Output the [x, y] coordinate of the center of the cell containing the given text.  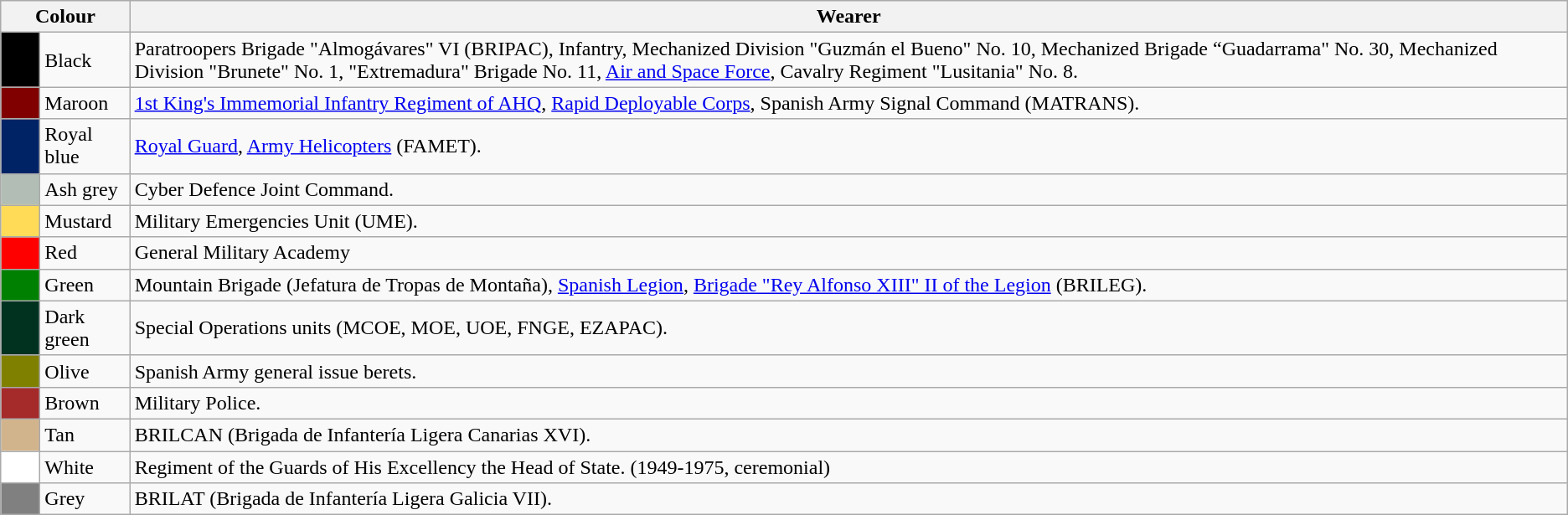
General Military Academy [848, 253]
BRILCAN (Brigada de Infantería Ligera Canarias XVI). [848, 435]
Tan [85, 435]
Regiment of the Guards of His Excellency the Head of State. (1949-1975, ceremonial) [848, 466]
Brown [85, 403]
Royal blue [85, 146]
Special Operations units (MCOE, MOE, UOE, FNGE, EZAPAC). [848, 328]
Maroon [85, 103]
Olive [85, 371]
Military Emergencies Unit (UME). [848, 221]
Ash grey [85, 189]
Royal Guard, Army Helicopters (FAMET). [848, 146]
Black [85, 60]
Green [85, 285]
Dark green [85, 328]
1st King's Immemorial Infantry Regiment of AHQ, Rapid Deployable Corps, Spanish Army Signal Command (MATRANS). [848, 103]
Military Police. [848, 403]
Spanish Army general issue berets. [848, 371]
Grey [85, 499]
Mountain Brigade (Jefatura de Tropas de Montaña), Spanish Legion, Brigade "Rey Alfonso XIII" II of the Legion (BRILEG). [848, 285]
Cyber Defence Joint Command. [848, 189]
BRILAT (Brigada de Infantería Ligera Galicia VII). [848, 499]
Wearer [848, 17]
Colour [65, 17]
Red [85, 253]
Mustard [85, 221]
White [85, 466]
